Determine the (x, y) coordinate at the center of the cell enclosing the given text.  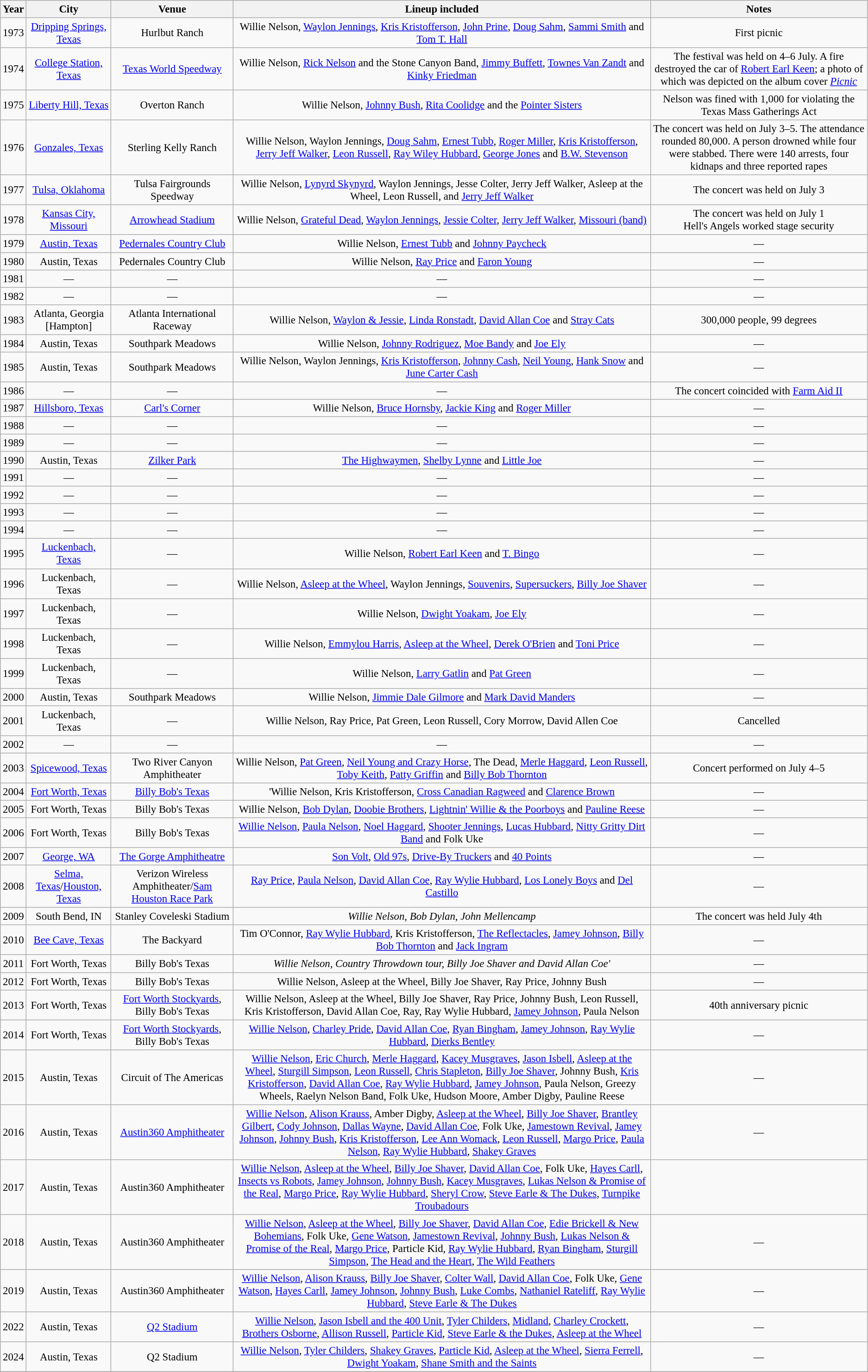
Lineup included (442, 9)
1995 (13, 554)
Texas World Speedway (172, 69)
1983 (13, 320)
2012 (13, 981)
Willie Nelson, Larry Gatlin and Pat Green (442, 674)
2013 (13, 1005)
1978 (13, 220)
Willie Nelson, Asleep at the Wheel, Waylon Jennings, Souvenirs, Supersuckers, Billy Joe Shaver (442, 584)
Venue (172, 9)
1999 (13, 674)
2007 (13, 857)
The festival was held on 4–6 July. A fire destroyed the car of Robert Earl Keen; a photo of which was depicted on the album cover Picnic (759, 69)
Selma, Texas/Houston, Texas (69, 886)
Two River Canyon Amphitheater (172, 768)
1996 (13, 584)
2022 (13, 1327)
2016 (13, 1132)
'Willie Nelson, Kris Kristofferson, Cross Canadian Ragweed and Clarence Brown (442, 792)
Willie Nelson, Emmylou Harris, Asleep at the Wheel, Derek O'Brien and Toni Price (442, 643)
1987 (13, 408)
Stanley Coveleski Stadium (172, 917)
1977 (13, 190)
Nelson was fined with 1,000 for violating the Texas Mass Gatherings Act (759, 106)
2019 (13, 1291)
George, WA (69, 857)
Willie Nelson, Paula Nelson, Noel Haggard, Shooter Jennings, Lucas Hubbard, Nitty Gritty Dirt Band and Folk Uke (442, 833)
Hurlbut Ranch (172, 33)
2005 (13, 809)
The concert was held on July 1Hell's Angels worked stage security (759, 220)
1975 (13, 106)
1988 (13, 425)
Willie Nelson, Jimmie Dale Gilmore and Mark David Manders (442, 697)
First picnic (759, 33)
1997 (13, 613)
South Bend, IN (69, 917)
1973 (13, 33)
Verizon Wireless Amphitheater/Sam Houston Race Park (172, 886)
College Station, Texas (69, 69)
Spicewood, Texas (69, 768)
1980 (13, 261)
Willie Nelson, Waylon Jennings, Kris Kristofferson, John Prine, Doug Sahm, Sammi Smith and Tom T. Hall (442, 33)
2001 (13, 721)
1976 (13, 147)
Bee Cave, Texas (69, 940)
Willie Nelson, Robert Earl Keen and T. Bingo (442, 554)
2000 (13, 697)
1979 (13, 244)
Willie Nelson, Dwight Yoakam, Joe Ely (442, 613)
Overton Ranch (172, 106)
The concert coincided with Farm Aid II (759, 391)
2002 (13, 745)
1974 (13, 69)
Willie Nelson, Johnny Bush, Rita Coolidge and the Pointer Sisters (442, 106)
2018 (13, 1242)
40th anniversary picnic (759, 1005)
1982 (13, 296)
1986 (13, 391)
1993 (13, 512)
2014 (13, 1035)
Tulsa, Oklahoma (69, 190)
1991 (13, 478)
Ray Price, Paula Nelson, David Allan Coe, Ray Wylie Hubbard, Los Lonely Boys and Del Castillo (442, 886)
2006 (13, 833)
Willie Nelson, Bob Dylan, Doobie Brothers, Lightnin' Willie & the Poorboys and Pauline Reese (442, 809)
Willie Nelson, Ernest Tubb and Johnny Paycheck (442, 244)
Cancelled (759, 721)
Willie Nelson, Tyler Childers, Shakey Graves, Particle Kid, Asleep at the Wheel, Sierra Ferrell, Dwight Yoakam, Shane Smith and the Saints (442, 1357)
Tulsa Fairgrounds Speedway (172, 190)
1992 (13, 495)
2015 (13, 1077)
Atlanta, Georgia [Hampton] (69, 320)
1984 (13, 343)
Willie Nelson, Asleep at the Wheel, Billy Joe Shaver, Ray Price, Johnny Bush (442, 981)
Tim O'Connor, Ray Wylie Hubbard, Kris Kristofferson, The Reflectacles, Jamey Johnson, Billy Bob Thornton and Jack Ingram (442, 940)
Gonzales, Texas (69, 147)
2004 (13, 792)
Willie Nelson, Charley Pride, David Allan Coe, Ryan Bingham, Jamey Johnson, Ray Wylie Hubbard, Dierks Bentley (442, 1035)
1989 (13, 443)
Willie Nelson, Bruce Hornsby, Jackie King and Roger Miller (442, 408)
2009 (13, 917)
2017 (13, 1187)
The Gorge Amphitheatre (172, 857)
1998 (13, 643)
Concert performed on July 4–5 (759, 768)
Arrowhead Stadium (172, 220)
Willie Nelson, Pat Green, Neil Young and Crazy Horse, The Dead, Merle Haggard, Leon Russell, Toby Keith, Patty Griffin and Billy Bob Thornton (442, 768)
Willie Nelson, Waylon Jennings, Kris Kristofferson, Johnny Cash, Neil Young, Hank Snow and June Carter Cash (442, 367)
Willie Nelson, Johnny Rodriguez, Moe Bandy and Joe Ely (442, 343)
Zilker Park (172, 461)
2008 (13, 886)
The Highwaymen, Shelby Lynne and Little Joe (442, 461)
Year (13, 9)
Circuit of The Americas (172, 1077)
Willie Nelson, Rick Nelson and the Stone Canyon Band, Jimmy Buffett, Townes Van Zandt and Kinky Friedman (442, 69)
Hillsboro, Texas (69, 408)
Atlanta International Raceway (172, 320)
Son Volt, Old 97s, Drive-By Truckers and 40 Points (442, 857)
Sterling Kelly Ranch (172, 147)
1981 (13, 278)
Willie Nelson, Ray Price, Pat Green, Leon Russell, Cory Morrow, David Allen Coe (442, 721)
Willie Nelson, Country Throwdown tour, Billy Joe Shaver and David Allan Coe' (442, 964)
Carl's Corner (172, 408)
Liberty Hill, Texas (69, 106)
2010 (13, 940)
Dripping Springs, Texas (69, 33)
300,000 people, 99 degrees (759, 320)
Notes (759, 9)
2003 (13, 768)
2024 (13, 1357)
1994 (13, 530)
Kansas City, Missouri (69, 220)
Willie Nelson, Waylon & Jessie, Linda Ronstadt, David Allan Coe and Stray Cats (442, 320)
The concert was held on July 3 (759, 190)
The Backyard (172, 940)
Willie Nelson, Lynyrd Skynyrd, Waylon Jennings, Jesse Colter, Jerry Jeff Walker, Asleep at the Wheel, Leon Russell, and Jerry Jeff Walker (442, 190)
The concert was held July 4th (759, 917)
2011 (13, 964)
1985 (13, 367)
City (69, 9)
1990 (13, 461)
Willie Nelson, Grateful Dead, Waylon Jennings, Jessie Colter, Jerry Jeff Walker, Missouri (band) (442, 220)
Willie Nelson, Ray Price and Faron Young (442, 261)
Willie Nelson, Bob Dylan, John Mellencamp (442, 917)
